Return (X, Y) of the center of cell containing provided text 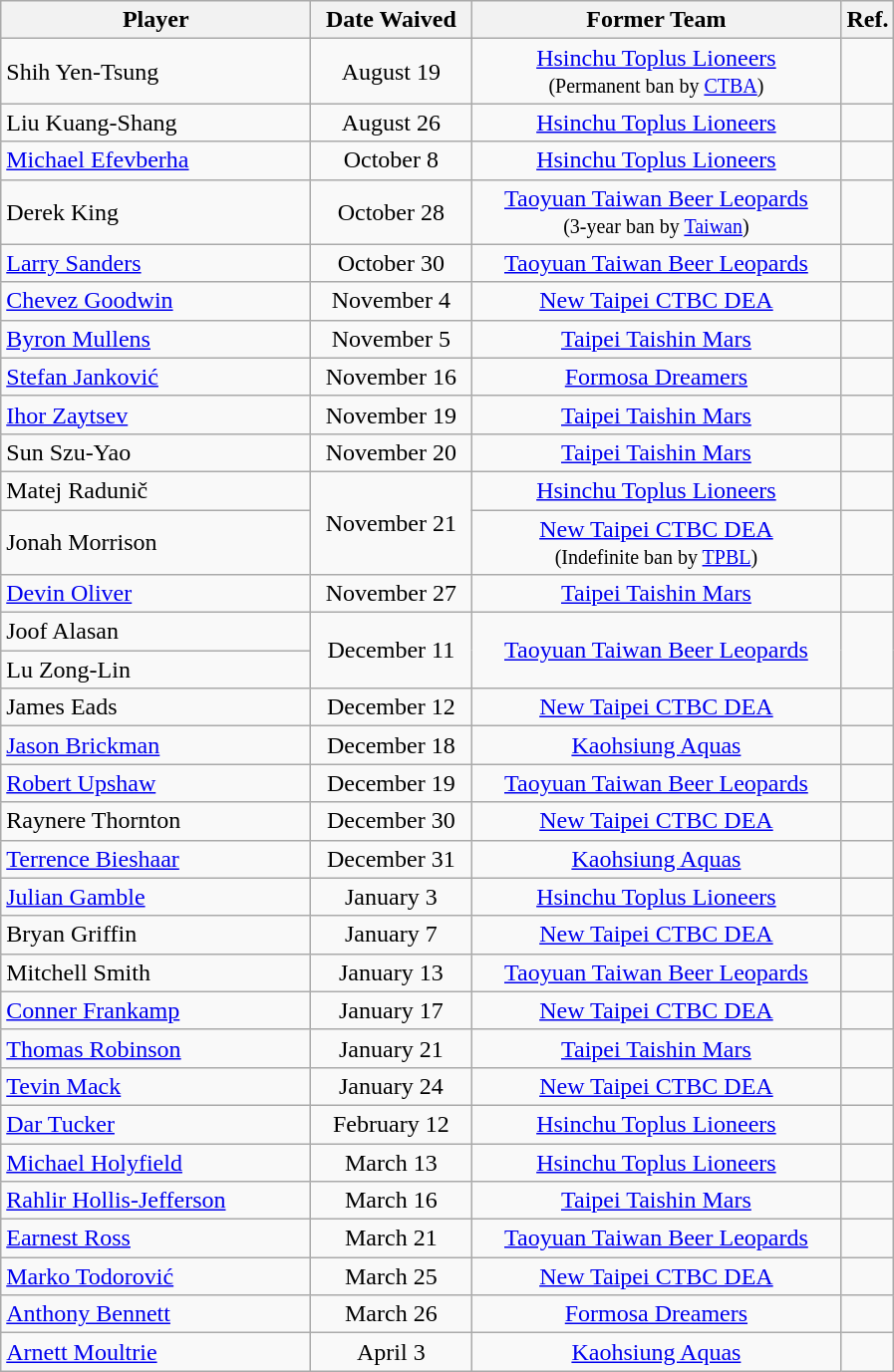
December 19 (391, 783)
October 28 (391, 211)
Sun Szu-Yao (155, 452)
March 21 (391, 1238)
March 26 (391, 1314)
January 3 (391, 897)
Player (155, 20)
December 31 (391, 859)
Hsinchu Toplus Lioneers(Permanent ban by CTBA) (656, 72)
Tevin Mack (155, 1086)
Earnest Ross (155, 1238)
December 12 (391, 707)
March 25 (391, 1276)
Joof Alasan (155, 632)
Terrence Bieshaar (155, 859)
Conner Frankamp (155, 1010)
Shih Yen-Tsung (155, 72)
Matej Radunič (155, 490)
Marko Todorović (155, 1276)
Michael Holyfield (155, 1163)
Devin Oliver (155, 594)
Raynere Thornton (155, 821)
November 21 (391, 522)
August 26 (391, 123)
December 11 (391, 651)
Arnett Moultrie (155, 1352)
Byron Mullens (155, 339)
New Taipei CTBC DEA(Indefinite ban by TPBL) (656, 542)
Robert Upshaw (155, 783)
January 17 (391, 1010)
April 3 (391, 1352)
Bryan Griffin (155, 935)
October 30 (391, 263)
December 18 (391, 745)
Ihor Zaytsev (155, 414)
December 30 (391, 821)
November 19 (391, 414)
October 8 (391, 160)
November 27 (391, 594)
Mitchell Smith (155, 972)
January 24 (391, 1086)
Lu Zong-Lin (155, 670)
January 13 (391, 972)
Jason Brickman (155, 745)
February 12 (391, 1124)
November 5 (391, 339)
Larry Sanders (155, 263)
Liu Kuang-Shang (155, 123)
August 19 (391, 72)
Ref. (867, 20)
Derek King (155, 211)
Julian Gamble (155, 897)
Taoyuan Taiwan Beer Leopards(3-year ban by Taiwan) (656, 211)
Jonah Morrison (155, 542)
Chevez Goodwin (155, 301)
Dar Tucker (155, 1124)
Thomas Robinson (155, 1048)
Date Waived (391, 20)
November 4 (391, 301)
Rahlir Hollis-Jefferson (155, 1201)
March 16 (391, 1201)
Michael Efevberha (155, 160)
March 13 (391, 1163)
Stefan Janković (155, 377)
James Eads (155, 707)
January 7 (391, 935)
November 20 (391, 452)
Anthony Bennett (155, 1314)
Former Team (656, 20)
January 21 (391, 1048)
November 16 (391, 377)
